Scan for the cell matching the given text and deliver its (x, y) coordinate at center. 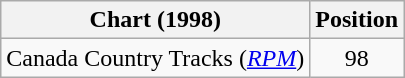
Canada Country Tracks (RPM) (156, 58)
Chart (1998) (156, 20)
Position (357, 20)
98 (357, 58)
